Determine the (X, Y) coordinate at the center of the cell enclosing the given text.  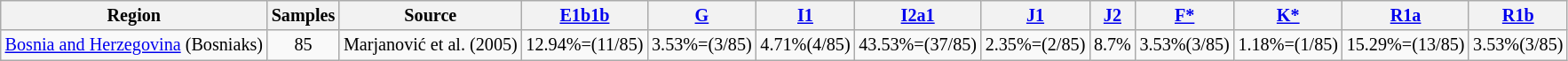
Samples (304, 16)
J2 (1113, 16)
Region (134, 16)
Bosnia and Herzegovina (Bosniaks) (134, 46)
Marjanović et al. (2005) (430, 46)
R1a (1406, 16)
J1 (1035, 16)
1.18%=(1/85) (1288, 46)
Source (430, 16)
E1b1b (585, 16)
R1b (1518, 16)
12.94%=(11/85) (585, 46)
8.7% (1113, 46)
15.29%=(13/85) (1406, 46)
43.53%=(37/85) (917, 46)
4.71%(4/85) (806, 46)
2.35%=(2/85) (1035, 46)
F* (1184, 16)
K* (1288, 16)
I2a1 (917, 16)
I1 (806, 16)
85 (304, 46)
G (701, 16)
3.53%=(3/85) (701, 46)
